Identify which cell holds the provided text, then report its (X, Y) central coordinate. 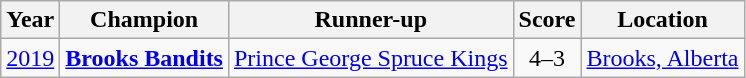
Prince George Spruce Kings (370, 58)
2019 (30, 58)
Brooks, Alberta (662, 58)
Location (662, 20)
Score (547, 20)
Champion (144, 20)
Runner-up (370, 20)
Brooks Bandits (144, 58)
Year (30, 20)
4–3 (547, 58)
